Detect which cell encompasses the target text, then output its (X, Y) center coordinate. 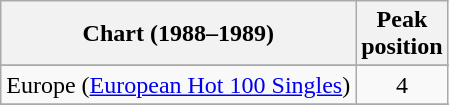
Peakposition (402, 34)
Chart (1988–1989) (178, 34)
Europe (European Hot 100 Singles) (178, 85)
4 (402, 85)
